Pinpoint the cell where the given text exists, returning its [x, y] midpoint coordinate. 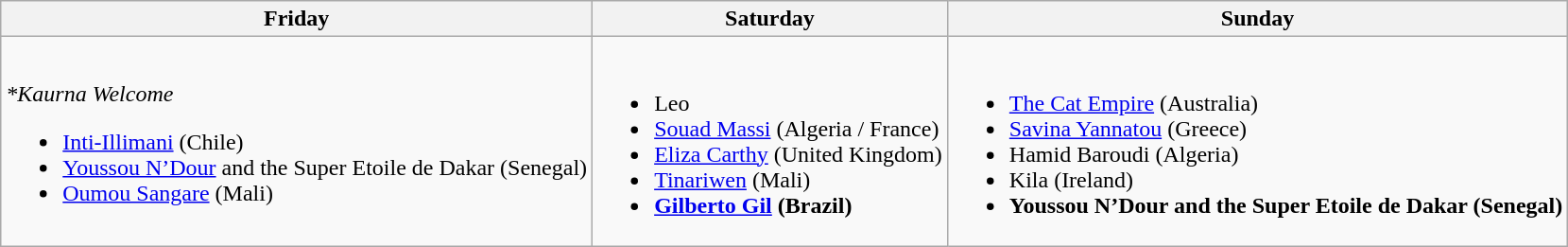
LeoSouad Massi (Algeria / France)Eliza Carthy (United Kingdom)Tinariwen (Mali)Gilberto Gil (Brazil) [770, 142]
*Kaurna WelcomeInti-Illimani (Chile)Youssou N’Dour and the Super Etoile de Dakar (Senegal)Oumou Sangare (Mali) [297, 142]
Saturday [770, 19]
Sunday [1257, 19]
The Cat Empire (Australia)Savina Yannatou (Greece)Hamid Baroudi (Algeria)Kila (Ireland)Youssou N’Dour and the Super Etoile de Dakar (Senegal) [1257, 142]
Friday [297, 19]
